For the text-containing cell, return its midpoint in (x, y) coordinate format. 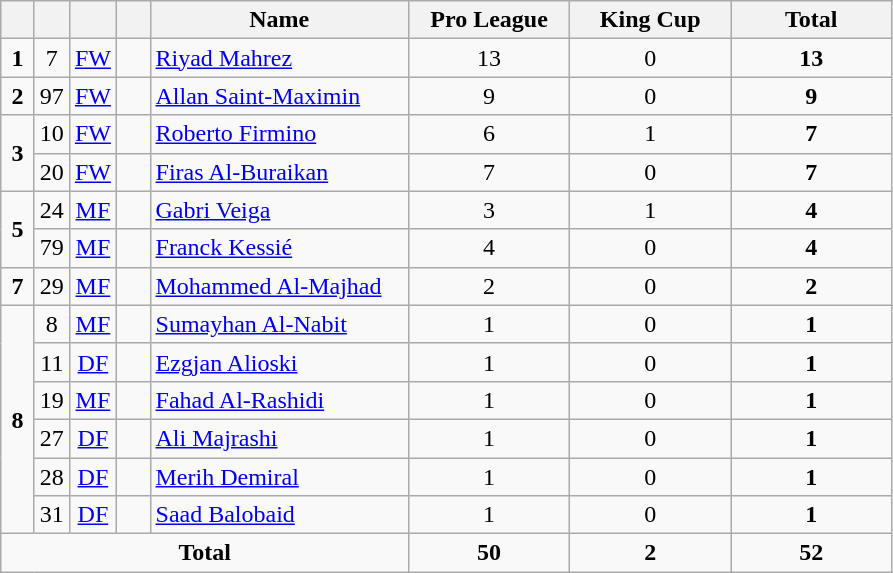
29 (52, 286)
5 (18, 229)
10 (52, 134)
King Cup (650, 20)
6 (490, 134)
31 (52, 515)
Fahad Al-Rashidi (280, 400)
Ali Majrashi (280, 438)
52 (812, 553)
11 (52, 362)
Merih Demiral (280, 477)
Mohammed Al-Majhad (280, 286)
Ezgjan Alioski (280, 362)
Allan Saint-Maximin (280, 96)
24 (52, 210)
79 (52, 248)
Roberto Firmino (280, 134)
Sumayhan Al-Nabit (280, 324)
97 (52, 96)
Pro League (490, 20)
27 (52, 438)
Firas Al-Buraikan (280, 172)
20 (52, 172)
Name (280, 20)
Gabri Veiga (280, 210)
28 (52, 477)
50 (490, 553)
19 (52, 400)
Riyad Mahrez (280, 58)
Saad Balobaid (280, 515)
Franck Kessié (280, 248)
